Scan for the cell matching the given text and deliver its [X, Y] coordinate at center. 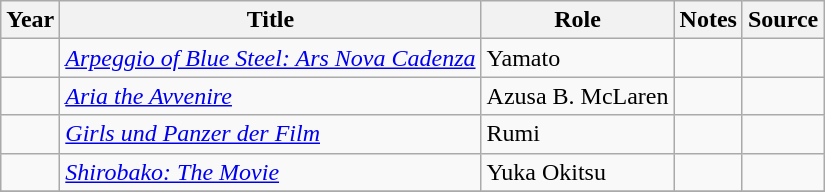
Azusa B. McLaren [578, 96]
Yamato [578, 58]
Title [270, 20]
Notes [708, 20]
Rumi [578, 134]
Source [782, 20]
Year [30, 20]
Girls und Panzer der Film [270, 134]
Role [578, 20]
Arpeggio of Blue Steel: Ars Nova Cadenza [270, 58]
Aria the Avvenire [270, 96]
Shirobako: The Movie [270, 172]
Yuka Okitsu [578, 172]
